Locate the cell with the specified text and output its [X, Y] center coordinate. 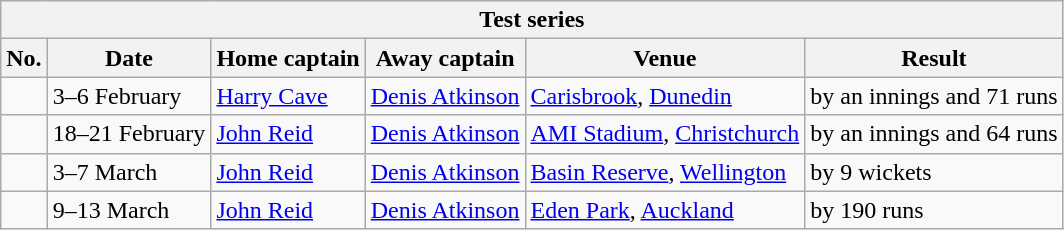
by 9 wickets [934, 172]
Result [934, 58]
Basin Reserve, Wellington [665, 172]
No. [24, 58]
Harry Cave [288, 96]
Date [129, 58]
Carisbrook, Dunedin [665, 96]
by an innings and 64 runs [934, 134]
3–7 March [129, 172]
by 190 runs [934, 210]
Eden Park, Auckland [665, 210]
3–6 February [129, 96]
Venue [665, 58]
Home captain [288, 58]
AMI Stadium, Christchurch [665, 134]
Away captain [445, 58]
by an innings and 71 runs [934, 96]
18–21 February [129, 134]
Test series [532, 20]
9–13 March [129, 210]
